Search for the cell housing the specified text and yield its [x, y] center coordinate. 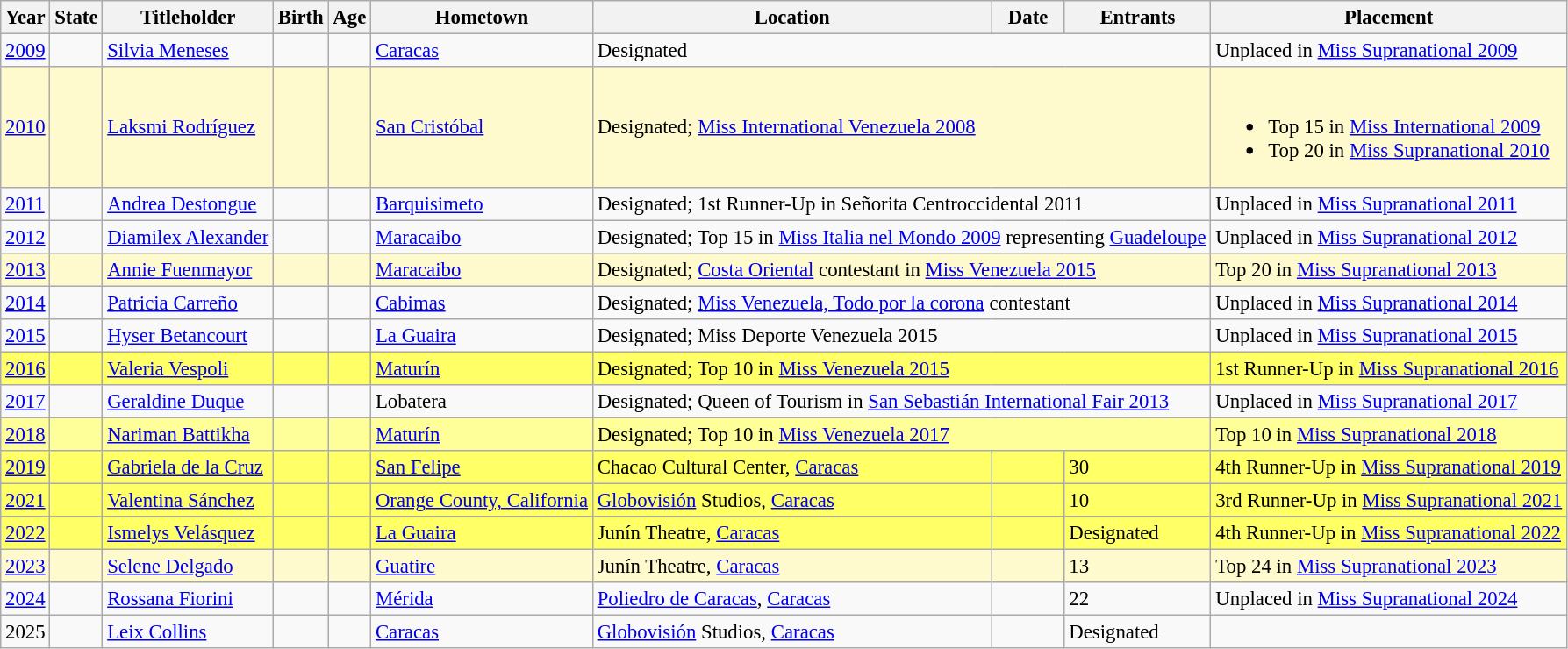
4th Runner-Up in Miss Supranational 2022 [1389, 533]
Designated; Top 10 in Miss Venezuela 2017 [902, 434]
Selene Delgado [188, 567]
Lobatera [483, 402]
2015 [25, 336]
1st Runner-Up in Miss Supranational 2016 [1389, 368]
Year [25, 18]
Diamilex Alexander [188, 237]
Top 15 in Miss International 2009Top 20 in Miss Supranational 2010 [1389, 126]
Location [791, 18]
Unplaced in Miss Supranational 2014 [1389, 303]
Titleholder [188, 18]
Entrants [1137, 18]
Unplaced in Miss Supranational 2017 [1389, 402]
Date [1028, 18]
San Felipe [483, 467]
2011 [25, 203]
4th Runner-Up in Miss Supranational 2019 [1389, 467]
Mérida [483, 599]
Top 20 in Miss Supranational 2013 [1389, 269]
2021 [25, 501]
Nariman Battikha [188, 434]
22 [1137, 599]
3rd Runner-Up in Miss Supranational 2021 [1389, 501]
Hometown [483, 18]
Silvia Meneses [188, 51]
Poliedro de Caracas, Caracas [791, 599]
2019 [25, 467]
2012 [25, 237]
Designated; Queen of Tourism in San Sebastián International Fair 2013 [902, 402]
Geraldine Duque [188, 402]
Designated; Miss International Venezuela 2008 [902, 126]
2016 [25, 368]
Unplaced in Miss Supranational 2009 [1389, 51]
Top 10 in Miss Supranational 2018 [1389, 434]
Designated; Top 10 in Miss Venezuela 2015 [902, 368]
Top 24 in Miss Supranational 2023 [1389, 567]
Hyser Betancourt [188, 336]
San Cristóbal [483, 126]
Birth [302, 18]
10 [1137, 501]
Cabimas [483, 303]
13 [1137, 567]
30 [1137, 467]
Gabriela de la Cruz [188, 467]
2018 [25, 434]
Unplaced in Miss Supranational 2012 [1389, 237]
2010 [25, 126]
Patricia Carreño [188, 303]
Unplaced in Miss Supranational 2011 [1389, 203]
2024 [25, 599]
2025 [25, 632]
Designated; Costa Oriental contestant in Miss Venezuela 2015 [902, 269]
2017 [25, 402]
Annie Fuenmayor [188, 269]
2022 [25, 533]
Unplaced in Miss Supranational 2015 [1389, 336]
Chacao Cultural Center, Caracas [791, 467]
2009 [25, 51]
Rossana Fiorini [188, 599]
Barquisimeto [483, 203]
2014 [25, 303]
Designated; Top 15 in Miss Italia nel Mondo 2009 representing Guadeloupe [902, 237]
Guatire [483, 567]
Age [349, 18]
State [76, 18]
Andrea Destongue [188, 203]
Designated; Miss Deporte Venezuela 2015 [902, 336]
Designated; Miss Venezuela, Todo por la corona contestant [902, 303]
2013 [25, 269]
Leix Collins [188, 632]
Unplaced in Miss Supranational 2024 [1389, 599]
2023 [25, 567]
Placement [1389, 18]
Ismelys Velásquez [188, 533]
Designated; 1st Runner-Up in Señorita Centroccidental 2011 [902, 203]
Valentina Sánchez [188, 501]
Laksmi Rodríguez [188, 126]
Valeria Vespoli [188, 368]
Orange County, California [483, 501]
